From the cell containing the given text, extract its center point as [X, Y] coordinate. 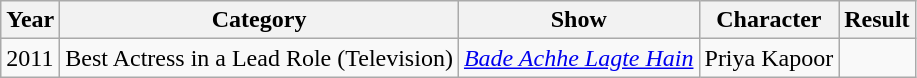
Show [578, 20]
Result [877, 20]
Priya Kapoor [769, 58]
2011 [30, 58]
Best Actress in a Lead Role (Television) [260, 58]
Year [30, 20]
Category [260, 20]
Character [769, 20]
Bade Achhe Lagte Hain [578, 58]
